Locate the cell with the specified text and output its [x, y] center coordinate. 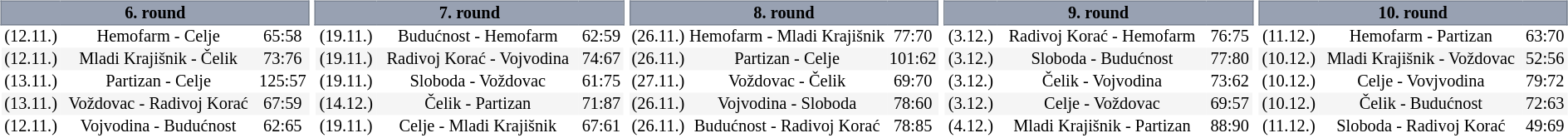
Celje - Vovjvodina [1421, 81]
Vojvodina - Budućnost [158, 126]
52:56 [1545, 60]
Hemofarm - Partizan [1421, 37]
Sloboda - Budućnost [1103, 60]
7. round [470, 12]
Voždovac - Radivoj Korać [158, 105]
49:69 [1545, 126]
Voždovac - Čelik [786, 81]
10. round [1414, 12]
Sloboda - Voždovac [478, 81]
Vojvodina - Sloboda [786, 105]
Čelik - Vojvodina [1103, 81]
88:90 [1229, 126]
Čelik - Budućnost [1421, 105]
6. round [154, 12]
Budućnost - Hemofarm [478, 37]
Radivoj Korać - Vojvodina [478, 60]
101:62 [914, 60]
77:80 [1229, 60]
(27.11.) [658, 81]
Celje - Mladi Krajišnik [478, 126]
9. round [1098, 12]
Mladi Krajišnik - Voždovac [1421, 60]
Budućnost - Radivoj Korać [786, 126]
Mladi Krajišnik - Čelik [158, 60]
73:76 [282, 60]
61:75 [601, 81]
Mladi Krajišnik - Partizan [1103, 126]
71:87 [601, 105]
73:62 [1229, 81]
Čelik - Partizan [478, 105]
67:61 [601, 126]
67:59 [282, 105]
8. round [784, 12]
Sloboda - Radivoj Korać [1421, 126]
78:85 [914, 126]
76:75 [1229, 37]
62:59 [601, 37]
(14.12.) [346, 105]
69:70 [914, 81]
Hemofarm - Celje [158, 37]
79:72 [1545, 81]
69:57 [1229, 105]
74:67 [601, 60]
72:63 [1545, 105]
77:70 [914, 37]
Hemofarm - Mladi Krajišnik [786, 37]
125:57 [282, 81]
78:60 [914, 105]
Radivoj Korać - Hemofarm [1103, 37]
Celje - Voždovac [1103, 105]
63:70 [1545, 37]
62:65 [282, 126]
(4.12.) [971, 126]
65:58 [282, 37]
